Extract the (x, y) coordinate from the center of the cell holding the provided text.  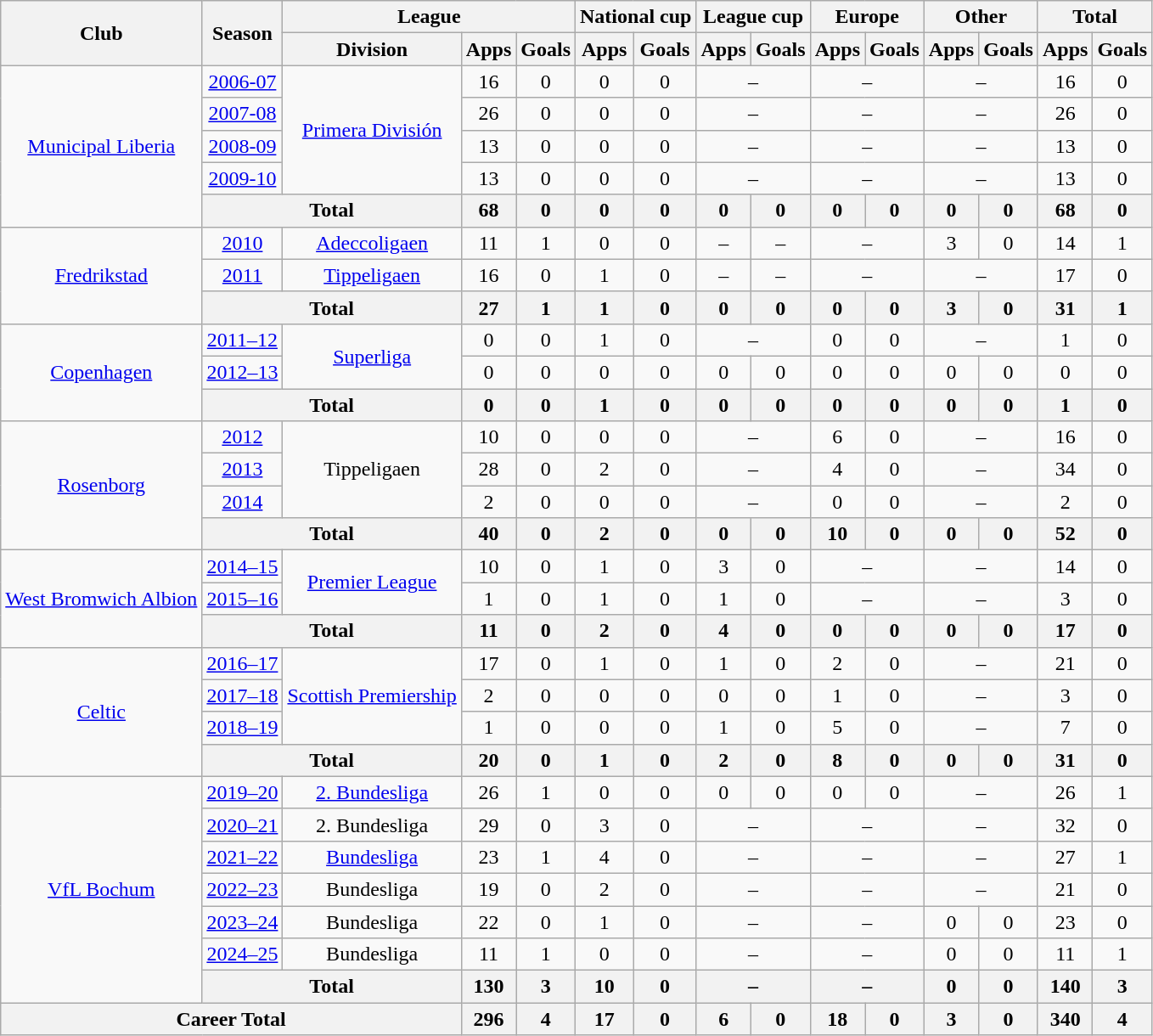
2016–17 (243, 663)
Club (102, 33)
VfL Bochum (102, 889)
2012–13 (243, 372)
Europe (867, 17)
Fredrikstad (102, 275)
Career Total (231, 1019)
Season (243, 33)
2012 (243, 437)
2014–15 (243, 566)
2021–22 (243, 857)
League cup (753, 17)
18 (837, 1019)
7 (1065, 728)
52 (1065, 534)
2013 (243, 470)
22 (488, 921)
2014 (243, 502)
2017–18 (243, 695)
32 (1065, 825)
2018–19 (243, 728)
Primera División (372, 130)
2011–12 (243, 340)
34 (1065, 470)
140 (1065, 987)
340 (1065, 1019)
28 (488, 470)
5 (837, 728)
Superliga (372, 356)
2023–24 (243, 921)
Premier League (372, 583)
Copenhagen (102, 372)
West Bromwich Albion (102, 599)
Celtic (102, 712)
2010 (243, 243)
2019–20 (243, 792)
296 (488, 1019)
2011 (243, 275)
2020–21 (243, 825)
National cup (636, 17)
40 (488, 534)
League (430, 17)
2009-10 (243, 178)
Division (372, 49)
130 (488, 987)
2007-08 (243, 114)
29 (488, 825)
Adeccoligaen (372, 243)
2024–25 (243, 954)
2006-07 (243, 82)
19 (488, 889)
2008-09 (243, 146)
2022–23 (243, 889)
20 (488, 760)
2015–16 (243, 599)
8 (837, 760)
Other (981, 17)
Scottish Premiership (372, 695)
Municipal Liberia (102, 146)
Rosenborg (102, 486)
